Determine the [X, Y] coordinate at the center of the cell enclosing the given text.  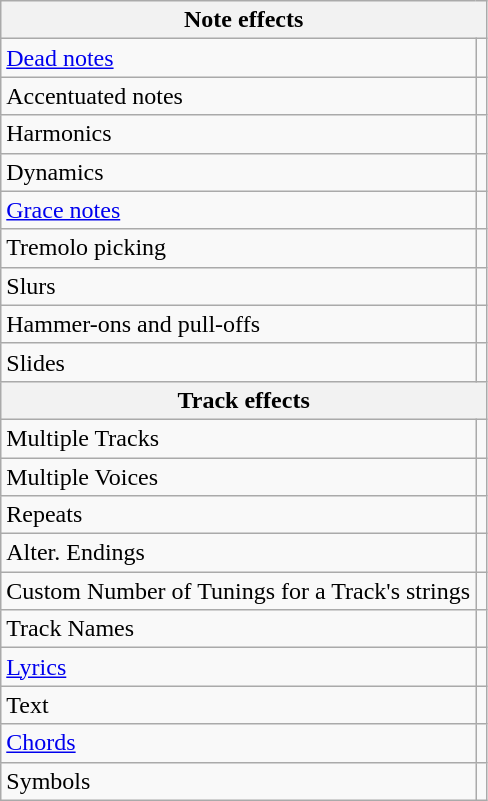
Symbols [238, 781]
Dead notes [238, 58]
Multiple Voices [238, 477]
Lyrics [238, 667]
Alter. Endings [238, 553]
Dynamics [238, 172]
Harmonics [238, 134]
Accentuated notes [238, 96]
Tremolo picking [238, 248]
Multiple Tracks [238, 438]
Track effects [244, 400]
Slides [238, 362]
Grace notes [238, 210]
Custom Number of Tunings for a Track's strings [238, 591]
Text [238, 705]
Note effects [244, 20]
Slurs [238, 286]
Track Names [238, 629]
Hammer-ons and pull-offs [238, 324]
Repeats [238, 515]
Chords [238, 743]
